For the text-containing cell, return its midpoint in [x, y] coordinate format. 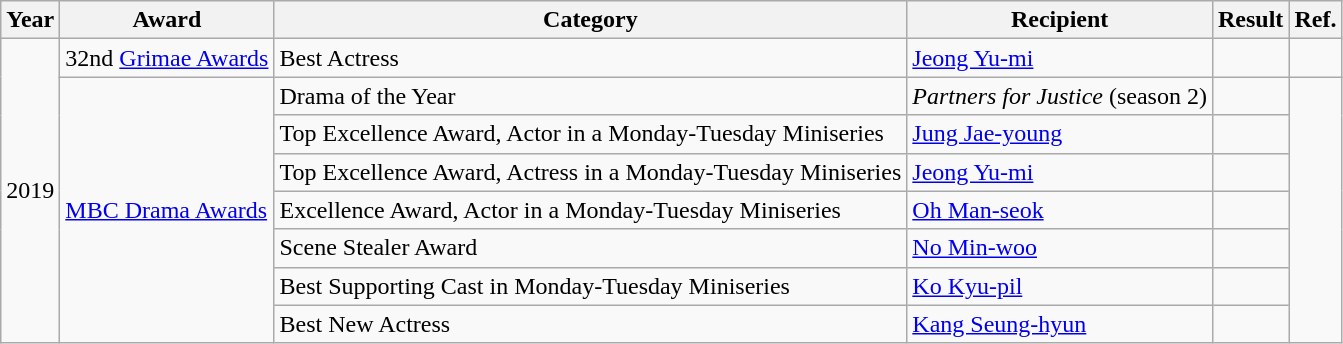
Result [1250, 20]
Top Excellence Award, Actor in a Monday-Tuesday Miniseries [590, 134]
32nd Grimae Awards [167, 58]
MBC Drama Awards [167, 210]
Best New Actress [590, 324]
No Min-woo [1060, 248]
Ref. [1316, 20]
Best Supporting Cast in Monday-Tuesday Miniseries [590, 286]
Drama of the Year [590, 96]
Oh Man-seok [1060, 210]
Jung Jae-young [1060, 134]
Scene Stealer Award [590, 248]
Award [167, 20]
Recipient [1060, 20]
2019 [30, 191]
Year [30, 20]
Top Excellence Award, Actress in a Monday-Tuesday Miniseries [590, 172]
Kang Seung-hyun [1060, 324]
Ko Kyu-pil [1060, 286]
Best Actress [590, 58]
Excellence Award, Actor in a Monday-Tuesday Miniseries [590, 210]
Category [590, 20]
Partners for Justice (season 2) [1060, 96]
